Provide the [X, Y] coordinate of the cell's center where the given text is located.  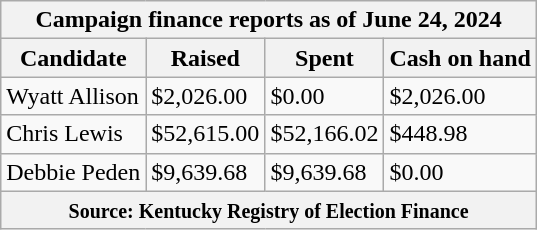
Cash on hand [460, 58]
$52,615.00 [206, 134]
Chris Lewis [74, 134]
$448.98 [460, 134]
Debbie Peden [74, 172]
Candidate [74, 58]
Spent [324, 58]
Raised [206, 58]
$52,166.02 [324, 134]
Source: Kentucky Registry of Election Finance [269, 210]
Campaign finance reports as of June 24, 2024 [269, 20]
Wyatt Allison [74, 96]
